Provide the [X, Y] coordinate of the cell's center where the given text is located.  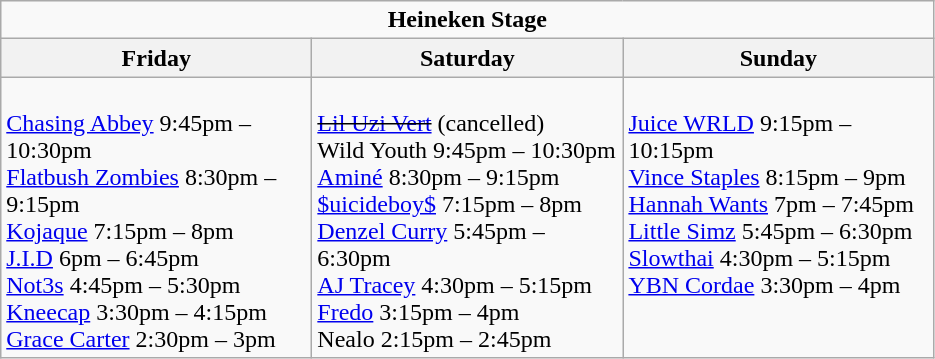
Heineken Stage [468, 20]
Friday [156, 58]
Saturday [468, 58]
Sunday [778, 58]
